Return the [X, Y] coordinate for the center point of the cell that contains the specified text.  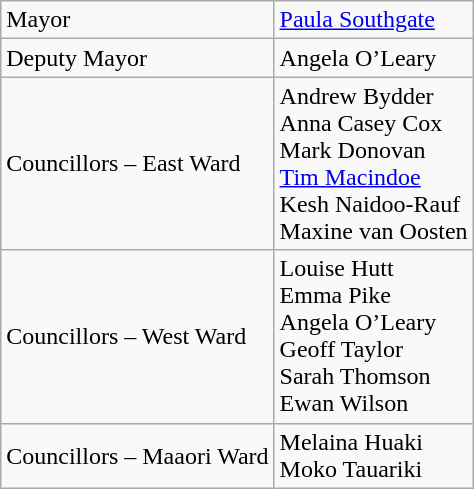
Councillors – East Ward [138, 164]
Angela O’Leary [374, 58]
Deputy Mayor [138, 58]
Mayor [138, 20]
Melaina Huaki Moko Tauariki [374, 456]
Councillors – Maaori Ward [138, 456]
Councillors – West Ward [138, 336]
Louise Hutt Emma Pike Angela O’Leary Geoff Taylor Sarah Thomson Ewan Wilson [374, 336]
Paula Southgate [374, 20]
Andrew Bydder Anna Casey Cox Mark Donovan Tim Macindoe Kesh Naidoo-Rauf Maxine van Oosten [374, 164]
